Pinpoint the cell where the given text exists, returning its (x, y) midpoint coordinate. 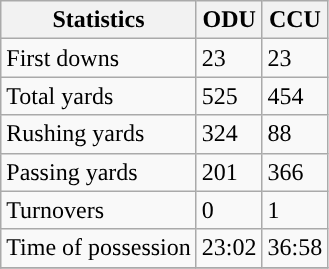
Turnovers (99, 210)
36:58 (295, 248)
366 (295, 172)
Rushing yards (99, 134)
Time of possession (99, 248)
0 (229, 210)
ODU (229, 20)
Statistics (99, 20)
324 (229, 134)
454 (295, 96)
525 (229, 96)
201 (229, 172)
1 (295, 210)
CCU (295, 20)
23:02 (229, 248)
First downs (99, 58)
Total yards (99, 96)
88 (295, 134)
Passing yards (99, 172)
